Locate the cell with the specified text and output its (x, y) center coordinate. 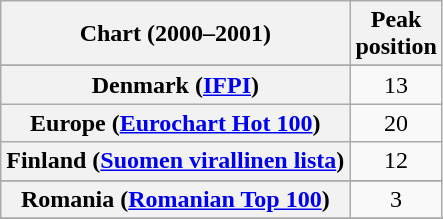
Europe (Eurochart Hot 100) (176, 123)
13 (396, 85)
Romania (Romanian Top 100) (176, 199)
Peakposition (396, 34)
Denmark (IFPI) (176, 85)
3 (396, 199)
20 (396, 123)
Chart (2000–2001) (176, 34)
Finland (Suomen virallinen lista) (176, 161)
12 (396, 161)
